Determine the (X, Y) coordinate at the center of the cell enclosing the given text.  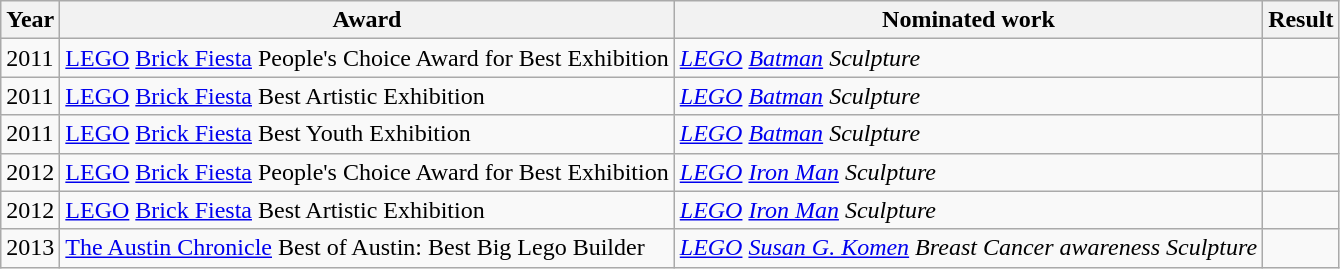
Award (367, 20)
Year (30, 20)
2013 (30, 248)
LEGO Susan G. Komen Breast Cancer awareness Sculpture (968, 248)
The Austin Chronicle Best of Austin: Best Big Lego Builder (367, 248)
LEGO Brick Fiesta Best Youth Exhibition (367, 134)
Result (1301, 20)
Nominated work (968, 20)
